Provide the [x, y] coordinate of the cell's center where the given text is located.  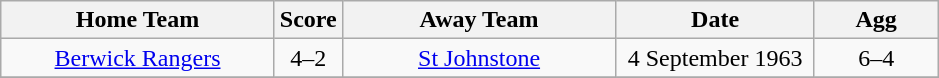
St Johnstone [479, 58]
Away Team [479, 20]
Berwick Rangers [138, 58]
Date [716, 20]
Score [308, 20]
6–4 [876, 58]
4–2 [308, 58]
Home Team [138, 20]
Agg [876, 20]
4 September 1963 [716, 58]
